From the cell containing the given text, extract its center point as (x, y) coordinate. 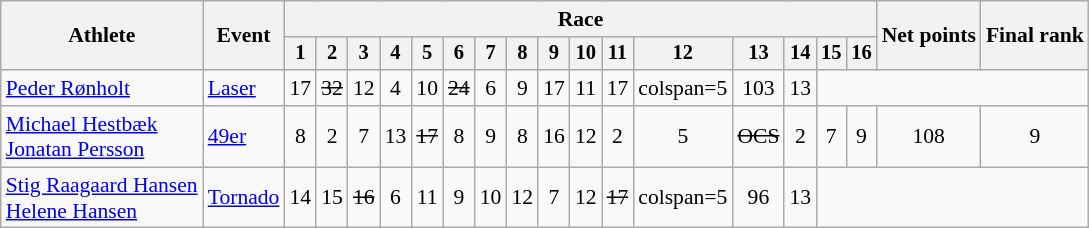
1 (300, 54)
Athlete (102, 36)
Race (580, 19)
Final rank (1035, 36)
Stig Raagaard HansenHelene Hansen (102, 198)
24 (459, 88)
108 (929, 136)
Net points (929, 36)
Laser (244, 88)
96 (758, 198)
103 (758, 88)
32 (332, 88)
Tornado (244, 198)
Peder Rønholt (102, 88)
OCS (758, 136)
Event (244, 36)
49er (244, 136)
3 (364, 54)
Michael HestbækJonatan Persson (102, 136)
